Capture the cell that displays the provided text and extract its (x, y) central coordinate. 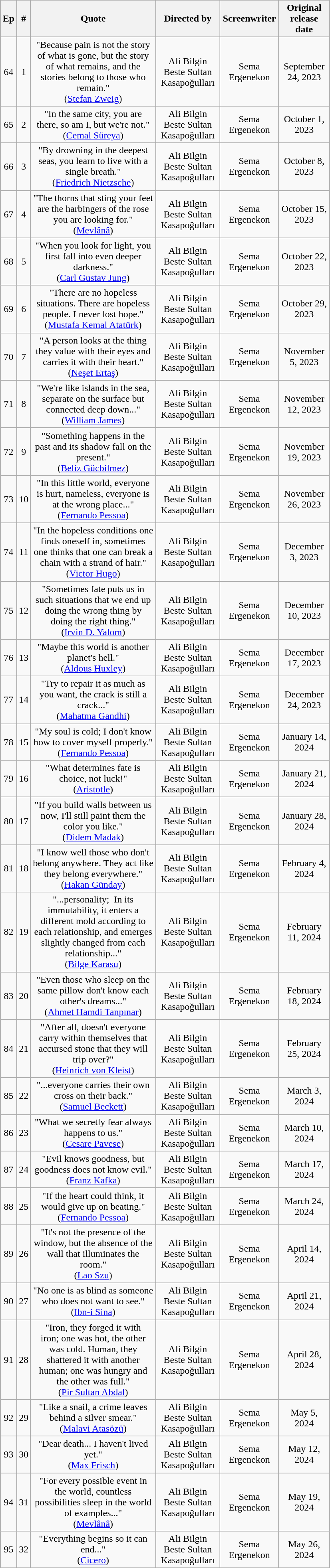
January 28, 2024 (304, 821)
October 8, 2023 (304, 167)
October 15, 2023 (304, 214)
"By drowning in the deepest seas, you learn to live with a single breath."(Friedrich Nietzsche) (93, 167)
70 (8, 357)
"It's not the presence of the window, but the absence of the wall that illuminates the room."(Lao Szu) (93, 1254)
80 (8, 821)
26 (24, 1254)
Original release date (304, 19)
"After all, doesn't everyone carry within themselves that accursed stone that they will trip over?"(Heinrich von Kleist) (93, 1049)
12 (24, 610)
"There are no hopeless situations. There are hopeless people. I never lost hope."(Mustafa Kemal Atatürk) (93, 309)
December 17, 2023 (304, 658)
November 26, 2023 (304, 499)
December 24, 2023 (304, 700)
90 (8, 1301)
"My soul is cold; I don't know how to cover myself properly."(Fernando Pessoa) (93, 742)
77 (8, 700)
"Evil knows goodness, but goodness does not know evil."(Franz Kafka) (93, 1169)
85 (8, 1096)
March 3, 2024 (304, 1096)
"We're like islands in the sea, separate on the surface but connected deep down..."(William James) (93, 404)
May 5, 2024 (304, 1418)
"If the heart could think, it would give up on beating."(Fernando Pessoa) (93, 1206)
March 17, 2024 (304, 1169)
7 (24, 357)
"Something happens in the past and its shadow fall on the present."(Beliz Gücbilmez) (93, 452)
16 (24, 779)
94 (8, 1502)
72 (8, 452)
"In the same city, you are there, so am I, but we're not."(Cemal Süreya) (93, 124)
14 (24, 700)
January 14, 2024 (304, 742)
"Maybe this world is another planet's hell."(Aldous Huxley) (93, 658)
February 18, 2024 (304, 996)
22 (24, 1096)
"What we secretly fear always happens to us."(Cesare Pavese) (93, 1133)
8 (24, 404)
87 (8, 1169)
32 (24, 1550)
Screenwriter (249, 19)
24 (24, 1169)
81 (8, 868)
68 (8, 262)
84 (8, 1049)
April 21, 2024 (304, 1301)
September 24, 2023 (304, 72)
"The thorns that sting your feet are the harbingers of the rose you are looking for."(Mevlânâ) (93, 214)
29 (24, 1418)
"Even those who sleep on the same pillow don't know each other's dreams..."(Ahmet Hamdi Tanpınar) (93, 996)
April 14, 2024 (304, 1254)
89 (8, 1254)
"Sometimes fate puts us in such situations that we end up doing the wrong thing by doing the right thing."(Irvin D. Yalom) (93, 610)
May 12, 2024 (304, 1455)
November 5, 2023 (304, 357)
# (24, 19)
5 (24, 262)
65 (8, 124)
"When you look for light, you first fall into even deeper darkness."(Carl Gustav Jung) (93, 262)
4 (24, 214)
Directed by (188, 19)
30 (24, 1455)
31 (24, 1502)
21 (24, 1049)
25 (24, 1206)
69 (8, 309)
79 (8, 779)
"In the hopeless conditions one finds oneself in, sometimes one thinks that one can break a chain with a strand of hair."(Victor Hugo) (93, 552)
28 (24, 1360)
73 (8, 499)
October 22, 2023 (304, 262)
76 (8, 658)
"A person looks at the thing they value with their eyes and carries it with their heart."(Neşet Ertaş) (93, 357)
67 (8, 214)
1 (24, 72)
19 (24, 932)
64 (8, 72)
74 (8, 552)
82 (8, 932)
75 (8, 610)
Ep (8, 19)
February 4, 2024 (304, 868)
May 26, 2024 (304, 1550)
93 (8, 1455)
"Dear death... I haven't lived yet."(Max Frisch) (93, 1455)
Quote (93, 19)
"I know well those who don't belong anywhere. They act like they belong everywhere."(Hakan Günday) (93, 868)
86 (8, 1133)
2 (24, 124)
15 (24, 742)
December 10, 2023 (304, 610)
"Try to repair it as much as you want, the crack is still a crack..."(Mahatma Gandhi) (93, 700)
March 24, 2024 (304, 1206)
88 (8, 1206)
"No one is as blind as someone who does not want to see."(Ibn-i Sina) (93, 1301)
66 (8, 167)
71 (8, 404)
27 (24, 1301)
"In this little world, everyone is hurt, nameless, everyone is at the wrong place..."(Fernando Pessoa) (93, 499)
October 29, 2023 (304, 309)
23 (24, 1133)
"Everything begins so it can end..."(Cicero) (93, 1550)
October 1, 2023 (304, 124)
6 (24, 309)
"For every possible event in the world, countless possibilities sleep in the world of examples..."(Mevlânâ) (93, 1502)
May 19, 2024 (304, 1502)
"What determines fate is choice, not luck!"(Aristotle) (93, 779)
9 (24, 452)
November 12, 2023 (304, 404)
92 (8, 1418)
13 (24, 658)
April 28, 2024 (304, 1360)
"Because pain is not the story of what is gone, but the story of what remains, and the stories belong to those who remain."(Stefan Zweig) (93, 72)
March 10, 2024 (304, 1133)
20 (24, 996)
11 (24, 552)
78 (8, 742)
November 19, 2023 (304, 452)
January 21, 2024 (304, 779)
December 3, 2023 (304, 552)
February 25, 2024 (304, 1049)
February 11, 2024 (304, 932)
"...everyone carries their own cross on their back."(Samuel Beckett) (93, 1096)
91 (8, 1360)
95 (8, 1550)
17 (24, 821)
"If you build walls between us now, I'll still paint them the color you like."(Didem Madak) (93, 821)
10 (24, 499)
83 (8, 996)
18 (24, 868)
"Like a snail, a crime leaves behind a silver smear."(Malavi Atasözü) (93, 1418)
3 (24, 167)
